Scan for the cell matching the given text and deliver its [x, y] coordinate at center. 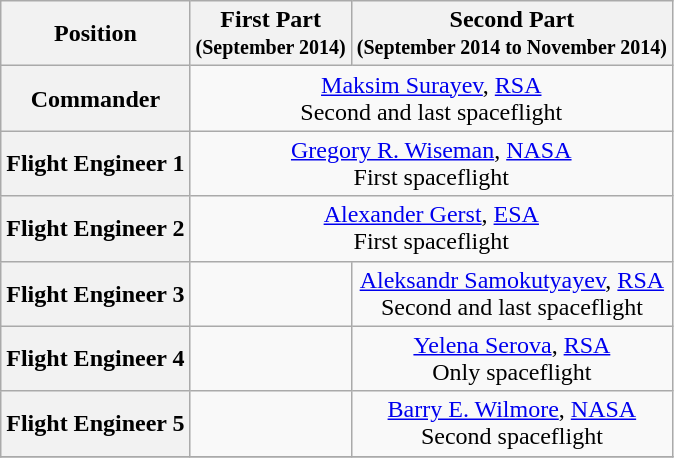
First Part(September 2014) [270, 34]
Second Part(September 2014 to November 2014) [512, 34]
Flight Engineer 2 [96, 228]
Flight Engineer 1 [96, 164]
Maksim Surayev, RSASecond and last spaceflight [431, 98]
Yelena Serova, RSAOnly spaceflight [512, 358]
Commander [96, 98]
Gregory R. Wiseman, NASAFirst spaceflight [431, 164]
Flight Engineer 4 [96, 358]
Alexander Gerst, ESAFirst spaceflight [431, 228]
Flight Engineer 3 [96, 294]
Aleksandr Samokutyayev, RSASecond and last spaceflight [512, 294]
Barry E. Wilmore, NASASecond spaceflight [512, 424]
Flight Engineer 5 [96, 424]
Position [96, 34]
